For the text-containing cell, return its midpoint in (x, y) coordinate format. 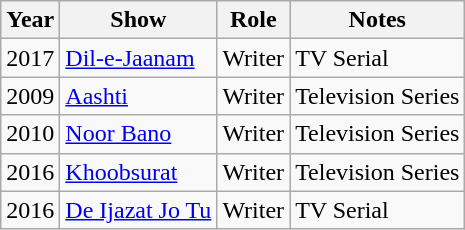
Show (138, 20)
2017 (30, 58)
2009 (30, 96)
Khoobsurat (138, 172)
Noor Bano (138, 134)
Role (254, 20)
Aashti (138, 96)
Year (30, 20)
Dil-e-Jaanam (138, 58)
Notes (378, 20)
2010 (30, 134)
De Ijazat Jo Tu (138, 210)
